Return the (X, Y) coordinate for the center point of the cell that contains the specified text.  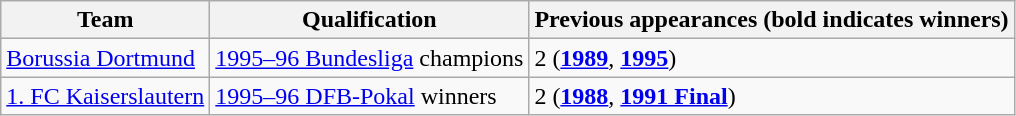
1995–96 DFB-Pokal winners (370, 96)
2 (1989, 1995) (772, 58)
Borussia Dortmund (106, 58)
1. FC Kaiserslautern (106, 96)
2 (1988, 1991 Final) (772, 96)
Team (106, 20)
Qualification (370, 20)
Previous appearances (bold indicates winners) (772, 20)
1995–96 Bundesliga champions (370, 58)
